Provide the (X, Y) coordinate of the cell's center where the given text is located.  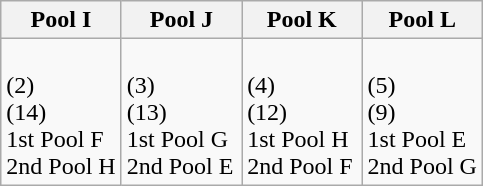
(2) (14) 1st Pool F 2nd Pool H (61, 112)
Pool I (61, 20)
(5) (9) 1st Pool E 2nd Pool G (422, 112)
(3) (13) 1st Pool G 2nd Pool E (181, 112)
(4) (12) 1st Pool H 2nd Pool F (302, 112)
Pool L (422, 20)
Pool K (302, 20)
Pool J (181, 20)
